From the cell containing the given text, extract its center point as (X, Y) coordinate. 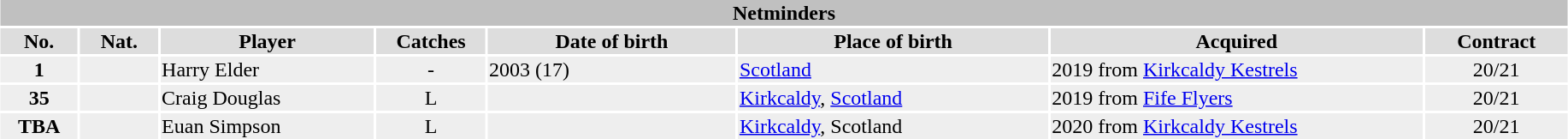
Contract (1496, 41)
2019 from Fife Flyers (1236, 98)
No. (39, 41)
Netminders (783, 13)
Scotland (893, 69)
1 (39, 69)
TBA (39, 126)
2003 (17) (611, 69)
Place of birth (893, 41)
Euan Simpson (268, 126)
Craig Douglas (268, 98)
Date of birth (611, 41)
Catches (431, 41)
2019 from Kirkcaldy Kestrels (1236, 69)
2020 from Kirkcaldy Kestrels (1236, 126)
Harry Elder (268, 69)
Nat. (120, 41)
Player (268, 41)
Acquired (1236, 41)
- (431, 69)
35 (39, 98)
